Determine the (x, y) coordinate at the center of the cell enclosing the given text.  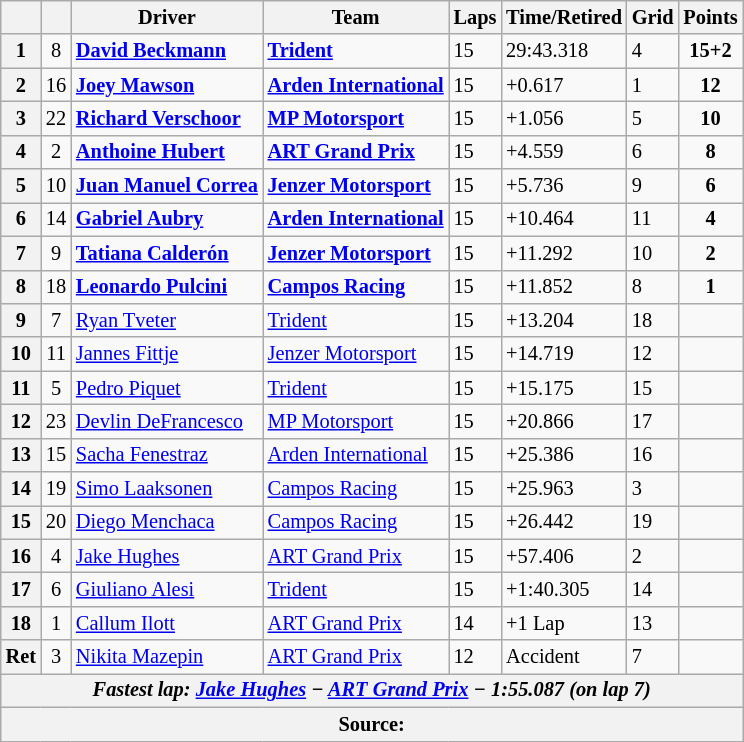
Grid (653, 17)
+57.406 (564, 556)
Callum Ilott (167, 623)
+25.963 (564, 489)
Laps (476, 17)
+26.442 (564, 522)
Time/Retired (564, 17)
Driver (167, 17)
Giuliano Alesi (167, 589)
+15.175 (564, 388)
Pedro Piquet (167, 388)
Sacha Fenestraz (167, 455)
29:43.318 (564, 51)
Accident (564, 657)
20 (56, 522)
Diego Menchaca (167, 522)
+11.292 (564, 253)
+20.866 (564, 421)
+1.056 (564, 118)
Joey Mawson (167, 85)
Gabriel Aubry (167, 219)
Ret (21, 657)
Simo Laaksonen (167, 489)
Tatiana Calderón (167, 253)
+5.736 (564, 186)
Fastest lap: Jake Hughes − ART Grand Prix − 1:55.087 (on lap 7) (372, 690)
Leonardo Pulcini (167, 287)
+4.559 (564, 152)
Richard Verschoor (167, 118)
Nikita Mazepin (167, 657)
Devlin DeFrancesco (167, 421)
+1:40.305 (564, 589)
+0.617 (564, 85)
15+2 (710, 51)
Juan Manuel Correa (167, 186)
Jannes Fittje (167, 354)
+11.852 (564, 287)
+14.719 (564, 354)
Source: (372, 724)
Ryan Tveter (167, 320)
Team (356, 17)
Anthoine Hubert (167, 152)
Points (710, 17)
Jake Hughes (167, 556)
+13.204 (564, 320)
22 (56, 118)
+25.386 (564, 455)
+1 Lap (564, 623)
23 (56, 421)
+10.464 (564, 219)
David Beckmann (167, 51)
